Output the (x, y) coordinate of the center of the cell containing the given text.  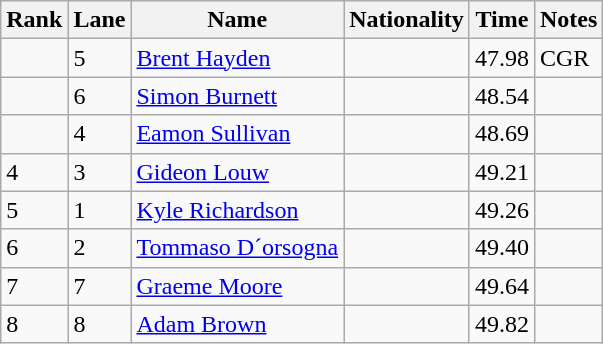
49.64 (502, 286)
Eamon Sullivan (238, 134)
Graeme Moore (238, 286)
3 (100, 172)
49.26 (502, 210)
2 (100, 248)
Notes (568, 20)
Adam Brown (238, 324)
Gideon Louw (238, 172)
49.40 (502, 248)
1 (100, 210)
Simon Burnett (238, 96)
Kyle Richardson (238, 210)
48.69 (502, 134)
48.54 (502, 96)
47.98 (502, 58)
Lane (100, 20)
CGR (568, 58)
Time (502, 20)
Rank (34, 20)
Name (238, 20)
49.21 (502, 172)
49.82 (502, 324)
Tommaso D´orsogna (238, 248)
Nationality (407, 20)
Brent Hayden (238, 58)
